Locate the cell with the specified text and output its (x, y) center coordinate. 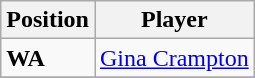
Position (48, 20)
WA (48, 58)
Gina Crampton (174, 58)
Player (174, 20)
